Search for the cell housing the specified text and yield its (x, y) center coordinate. 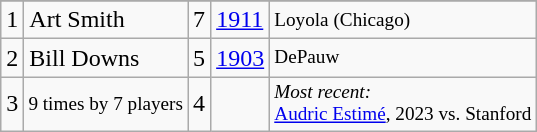
1 (12, 20)
DePauw (403, 58)
Most recent:Audric Estimé, 2023 vs. Stanford (403, 104)
1911 (240, 20)
Loyola (Chicago) (403, 20)
5 (200, 58)
7 (200, 20)
1903 (240, 58)
3 (12, 104)
Art Smith (106, 20)
4 (200, 104)
2 (12, 58)
Bill Downs (106, 58)
9 times by 7 players (106, 104)
